Output the (X, Y) coordinate of the center of the cell containing the given text.  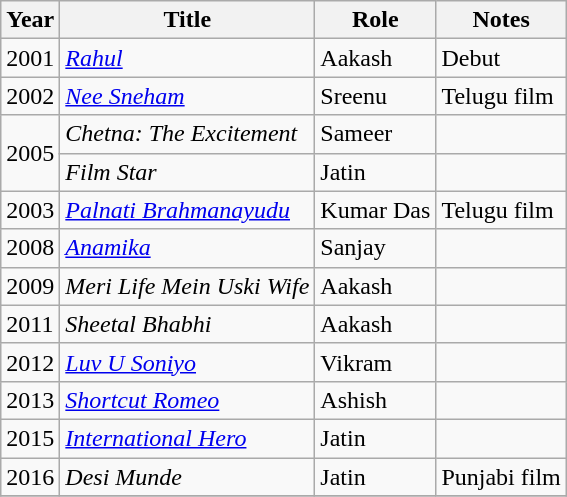
2003 (30, 210)
Anamika (188, 248)
2012 (30, 362)
Palnati Brahmanayudu (188, 210)
Meri Life Mein Uski Wife (188, 286)
Role (376, 20)
2008 (30, 248)
Sreenu (376, 96)
Film Star (188, 172)
2015 (30, 438)
Nee Sneham (188, 96)
2011 (30, 324)
Title (188, 20)
Rahul (188, 58)
Desi Munde (188, 477)
Sameer (376, 134)
Sanjay (376, 248)
Debut (501, 58)
Luv U Soniyo (188, 362)
Chetna: The Excitement (188, 134)
Punjabi film (501, 477)
2016 (30, 477)
Vikram (376, 362)
Year (30, 20)
2013 (30, 400)
Sheetal Bhabhi (188, 324)
Notes (501, 20)
Kumar Das (376, 210)
2005 (30, 153)
Shortcut Romeo (188, 400)
2001 (30, 58)
2002 (30, 96)
International Hero (188, 438)
Ashish (376, 400)
2009 (30, 286)
